Provide the (x, y) coordinate of the cell's center where the given text is located.  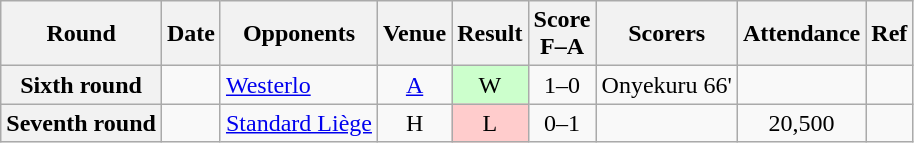
Onyekuru 66' (666, 85)
H (414, 123)
Result (490, 34)
A (414, 85)
0–1 (562, 123)
Sixth round (82, 85)
Standard Liège (298, 123)
W (490, 85)
1–0 (562, 85)
Attendance (801, 34)
20,500 (801, 123)
Round (82, 34)
Scorers (666, 34)
Date (190, 34)
L (490, 123)
Ref (890, 34)
Venue (414, 34)
Opponents (298, 34)
Seventh round (82, 123)
ScoreF–A (562, 34)
Westerlo (298, 85)
